Extract the [x, y] coordinate from the center of the cell holding the provided text.  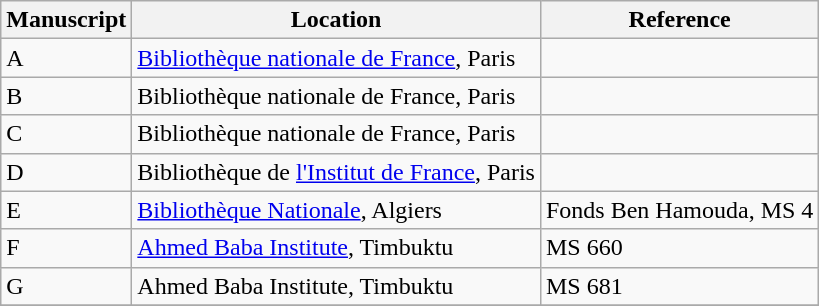
A [66, 58]
Reference [679, 20]
MS 660 [679, 248]
G [66, 286]
Bibliothèque Nationale, Algiers [336, 210]
B [66, 96]
Fonds Ben Hamouda, MS 4 [679, 210]
E [66, 210]
F [66, 248]
Location [336, 20]
D [66, 172]
C [66, 134]
Manuscript [66, 20]
MS 681 [679, 286]
Bibliothèque de l'Institut de France, Paris [336, 172]
